Return [x, y] of the center of cell containing provided text 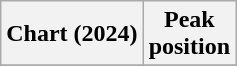
Peakposition [189, 34]
Chart (2024) [72, 34]
